Output the [X, Y] coordinate of the center of the cell containing the given text.  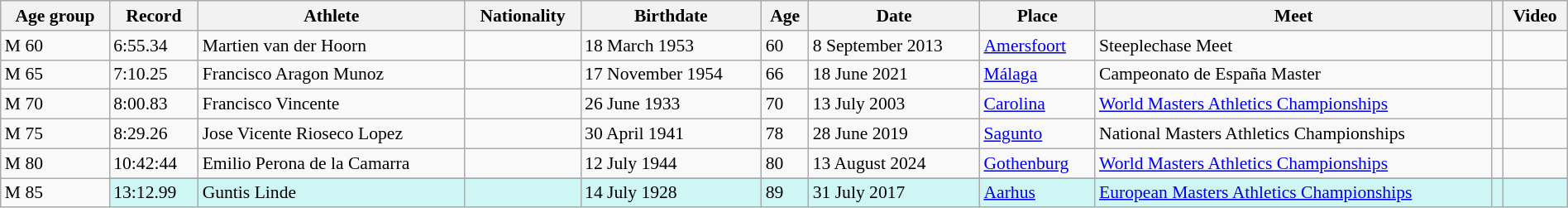
8:29.26 [154, 134]
Age group [55, 16]
Jose Vicente Rioseco Lopez [332, 134]
Date [895, 16]
13 August 2024 [895, 163]
8:00.83 [154, 104]
80 [786, 163]
Athlete [332, 16]
Amersfoort [1037, 46]
28 June 2019 [895, 134]
78 [786, 134]
12 July 1944 [672, 163]
89 [786, 193]
31 July 2017 [895, 193]
Málaga [1037, 75]
7:10.25 [154, 75]
13 July 2003 [895, 104]
Carolina [1037, 104]
Steeplechase Meet [1293, 46]
30 April 1941 [672, 134]
Emilio Perona de la Camarra [332, 163]
Meet [1293, 16]
18 June 2021 [895, 75]
66 [786, 75]
13:12.99 [154, 193]
Birthdate [672, 16]
17 November 1954 [672, 75]
70 [786, 104]
Video [1535, 16]
6:55.34 [154, 46]
M 70 [55, 104]
Age [786, 16]
Guntis Linde [332, 193]
60 [786, 46]
Aarhus [1037, 193]
M 80 [55, 163]
Campeonato de España Master [1293, 75]
26 June 1933 [672, 104]
18 March 1953 [672, 46]
Record [154, 16]
Nationality [523, 16]
M 60 [55, 46]
14 July 1928 [672, 193]
Gothenburg [1037, 163]
Martien van der Hoorn [332, 46]
European Masters Athletics Championships [1293, 193]
National Masters Athletics Championships [1293, 134]
8 September 2013 [895, 46]
M 75 [55, 134]
Place [1037, 16]
M 85 [55, 193]
Francisco Vincente [332, 104]
10:42:44 [154, 163]
Francisco Aragon Munoz [332, 75]
Sagunto [1037, 134]
M 65 [55, 75]
